Detect which cell encompasses the target text, then output its (X, Y) center coordinate. 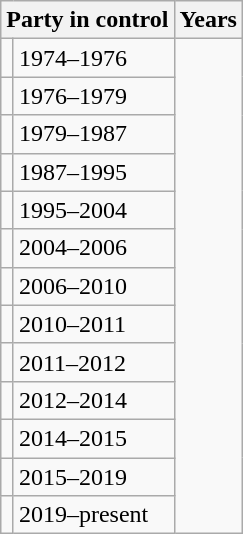
1987–1995 (94, 172)
1979–1987 (94, 134)
2015–2019 (94, 477)
Years (208, 20)
1976–1979 (94, 96)
2011–2012 (94, 362)
2010–2011 (94, 324)
1974–1976 (94, 58)
2014–2015 (94, 438)
Party in control (88, 20)
2019–present (94, 515)
1995–2004 (94, 210)
2004–2006 (94, 248)
2006–2010 (94, 286)
2012–2014 (94, 400)
